Find where the given text appears and provide that cell's center as [x, y] coordinate. 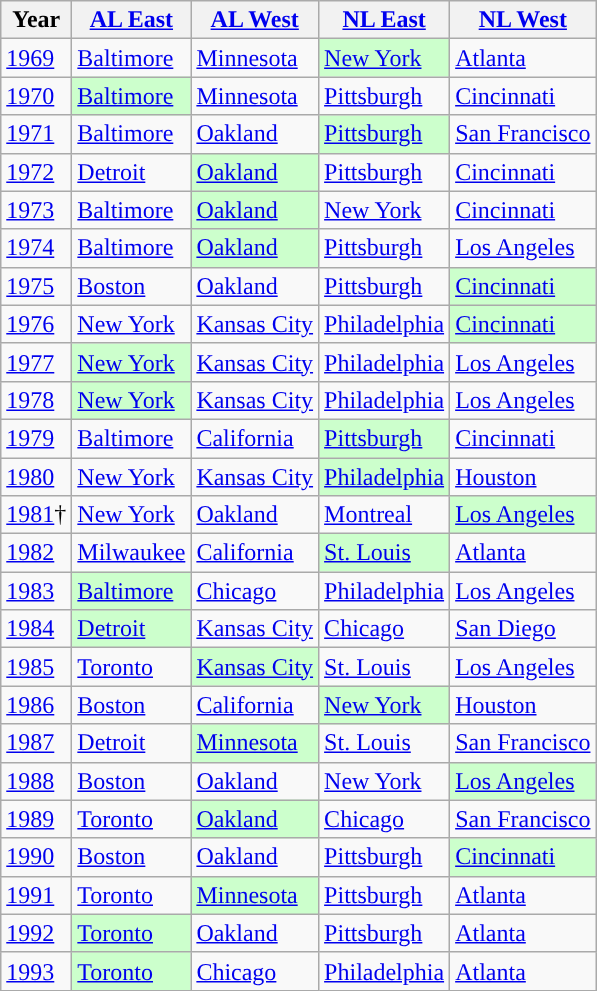
1987 [36, 743]
1981† [36, 515]
NL West [523, 20]
Year [36, 20]
1989 [36, 819]
AL East [132, 20]
1970 [36, 96]
1991 [36, 895]
1971 [36, 134]
AL West [255, 20]
1982 [36, 553]
1977 [36, 362]
1983 [36, 591]
San Diego [523, 629]
1980 [36, 477]
1984 [36, 629]
1974 [36, 248]
1988 [36, 781]
1969 [36, 58]
1972 [36, 172]
1990 [36, 857]
1985 [36, 667]
1992 [36, 933]
1975 [36, 286]
NL East [384, 20]
Milwaukee [132, 553]
1978 [36, 400]
1976 [36, 324]
1993 [36, 971]
1986 [36, 705]
1973 [36, 210]
Montreal [384, 515]
1979 [36, 438]
